Search for the cell housing the specified text and yield its (x, y) center coordinate. 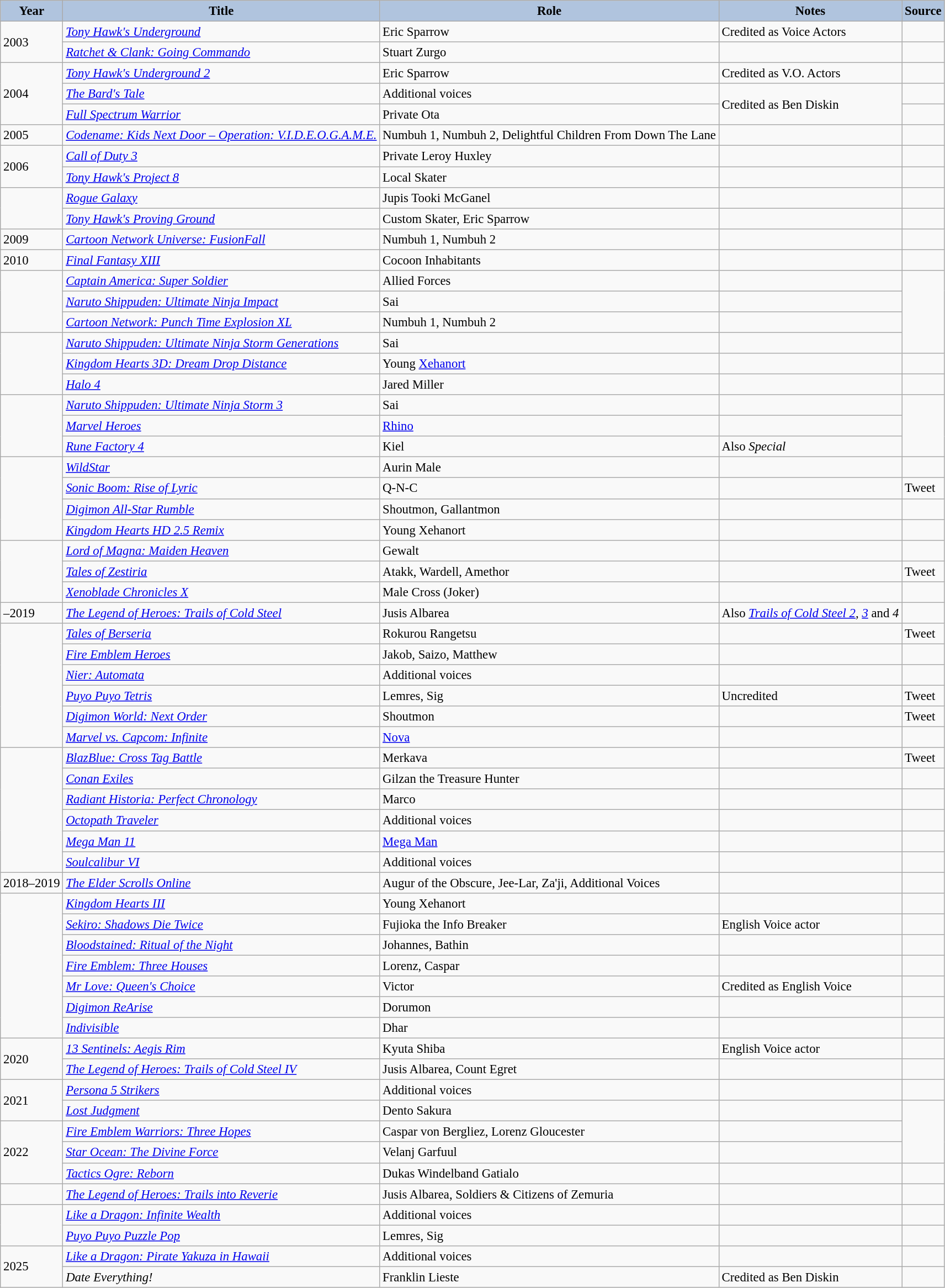
2018–2019 (32, 883)
Nova (549, 738)
Fire Emblem Warriors: Three Hopes (221, 1132)
The Elder Scrolls Online (221, 883)
Aurin Male (549, 468)
Halo 4 (221, 385)
Mega Man (549, 841)
Conan Exiles (221, 779)
Male Cross (Joker) (549, 592)
Marvel vs. Capcom: Infinite (221, 738)
Fujioka the Info Breaker (549, 924)
–2019 (32, 613)
Role (549, 11)
Tales of Berseria (221, 634)
2005 (32, 135)
Kyuta Shiba (549, 1049)
Dorumon (549, 1007)
Fire Emblem: Three Houses (221, 966)
The Legend of Heroes: Trails of Cold Steel (221, 613)
Dento Sakura (549, 1111)
BlazBlue: Cross Tag Battle (221, 758)
Marvel Heroes (221, 426)
Jusis Albarea, Soldiers & Citizens of Zemuria (549, 1194)
Rhino (549, 426)
Kingdom Hearts HD 2.5 Remix (221, 530)
Atakk, Wardell, Amethor (549, 571)
Numbuh 1, Numbuh 2, Delightful Children From Down The Lane (549, 135)
Ratchet & Clank: Going Commando (221, 52)
Also Special (810, 447)
Tony Hawk's Underground 2 (221, 73)
2021 (32, 1101)
Jakob, Saizo, Matthew (549, 654)
Tales of Zestiria (221, 571)
Caspar von Bergliez, Lorenz Gloucester (549, 1132)
Lost Judgment (221, 1111)
Cartoon Network Universe: FusionFall (221, 239)
2020 (32, 1059)
Stuart Zurgo (549, 52)
Dhar (549, 1028)
Xenoblade Chronicles X (221, 592)
Gilzan the Treasure Hunter (549, 779)
2025 (32, 1266)
Captain America: Super Soldier (221, 281)
Lorenz, Caspar (549, 966)
Q-N-C (549, 489)
Mr Love: Queen's Choice (221, 987)
Credited as Voice Actors (810, 32)
WildStar (221, 468)
2022 (32, 1153)
Persona 5 Strikers (221, 1090)
Year (32, 11)
Victor (549, 987)
Marco (549, 800)
Private Leroy Huxley (549, 156)
Fire Emblem Heroes (221, 654)
Credited as V.O. Actors (810, 73)
Bloodstained: Ritual of the Night (221, 945)
Mega Man 11 (221, 841)
Full Spectrum Warrior (221, 115)
Rokurou Rangetsu (549, 634)
2004 (32, 94)
Tony Hawk's Underground (221, 32)
Dukas Windelband Gatialo (549, 1173)
2010 (32, 260)
Tony Hawk's Proving Ground (221, 219)
Rogue Galaxy (221, 198)
The Legend of Heroes: Trails into Reverie (221, 1194)
Jupis Tooki McGanel (549, 198)
The Bard's Tale (221, 94)
Gewalt (549, 550)
Kingdom Hearts III (221, 903)
Indivisible (221, 1028)
Date Everything! (221, 1277)
Sonic Boom: Rise of Lyric (221, 489)
Puyo Puyo Tetris (221, 696)
Source (923, 11)
Cocoon Inhabitants (549, 260)
Merkava (549, 758)
2009 (32, 239)
Radiant Historia: Perfect Chronology (221, 800)
Naruto Shippuden: Ultimate Ninja Storm 3 (221, 405)
Codename: Kids Next Door – Operation: V.I.D.E.O.G.A.M.E. (221, 135)
Kingdom Hearts 3D: Dream Drop Distance (221, 364)
Rune Factory 4 (221, 447)
Naruto Shippuden: Ultimate Ninja Impact (221, 301)
Kiel (549, 447)
Also Trails of Cold Steel 2, 3 and 4 (810, 613)
Jusis Albarea (549, 613)
Custom Skater, Eric Sparrow (549, 219)
Call of Duty 3 (221, 156)
Notes (810, 11)
Like a Dragon: Pirate Yakuza in Hawaii (221, 1257)
Johannes, Bathin (549, 945)
Octopath Traveler (221, 820)
Like a Dragon: Infinite Wealth (221, 1215)
Shoutmon (549, 717)
Shoutmon, Gallantmon (549, 509)
Digimon All-Star Rumble (221, 509)
Star Ocean: The Divine Force (221, 1153)
Tactics Ogre: Reborn (221, 1173)
13 Sentinels: Aegis Rim (221, 1049)
2003 (32, 42)
Private Ota (549, 115)
Jared Miller (549, 385)
Sekiro: Shadows Die Twice (221, 924)
Title (221, 11)
Digimon ReArise (221, 1007)
Naruto Shippuden: Ultimate Ninja Storm Generations (221, 343)
2006 (32, 167)
Augur of the Obscure, Jee-Lar, Za'ji, Additional Voices (549, 883)
Local Skater (549, 177)
Velanj Garfuul (549, 1153)
Digimon World: Next Order (221, 717)
Jusis Albarea, Count Egret (549, 1069)
Cartoon Network: Punch Time Explosion XL (221, 322)
Uncredited (810, 696)
Soulcalibur VI (221, 862)
Tony Hawk's Project 8 (221, 177)
Credited as English Voice (810, 987)
The Legend of Heroes: Trails of Cold Steel IV (221, 1069)
Puyo Puyo Puzzle Pop (221, 1236)
Allied Forces (549, 281)
Franklin Lieste (549, 1277)
Nier: Automata (221, 675)
Final Fantasy XIII (221, 260)
Lord of Magna: Maiden Heaven (221, 550)
